Determine the (x, y) coordinate at the center of the cell enclosing the given text.  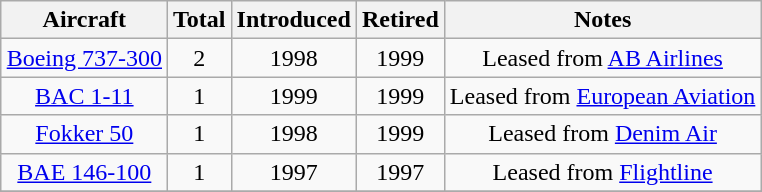
Leased from European Aviation (602, 96)
Retired (400, 20)
Aircraft (84, 20)
Leased from Denim Air (602, 134)
Introduced (294, 20)
Fokker 50 (84, 134)
BAE 146-100 (84, 172)
Boeing 737-300 (84, 58)
Total (200, 20)
2 (200, 58)
Leased from Flightline (602, 172)
Leased from AB Airlines (602, 58)
BAC 1-11 (84, 96)
Notes (602, 20)
